For the text-containing cell, return its midpoint in [x, y] coordinate format. 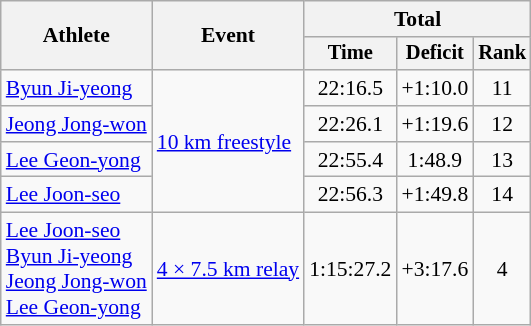
22:56.3 [350, 195]
Lee Geon-yong [76, 160]
1:15:27.2 [350, 269]
+3:17.6 [434, 269]
22:16.5 [350, 88]
13 [502, 160]
14 [502, 195]
Lee Joon-seo [76, 195]
10 km freestyle [228, 141]
Jeong Jong-won [76, 124]
22:55.4 [350, 160]
Event [228, 36]
Rank [502, 54]
+1:19.6 [434, 124]
11 [502, 88]
Time [350, 54]
22:26.1 [350, 124]
+1:10.0 [434, 88]
Deficit [434, 54]
Athlete [76, 36]
Total [418, 19]
1:48.9 [434, 160]
12 [502, 124]
Byun Ji-yeong [76, 88]
Lee Joon-seoByun Ji-yeongJeong Jong-wonLee Geon-yong [76, 269]
+1:49.8 [434, 195]
4 [502, 269]
4 × 7.5 km relay [228, 269]
